Extract the [X, Y] coordinate from the center of the cell holding the provided text.  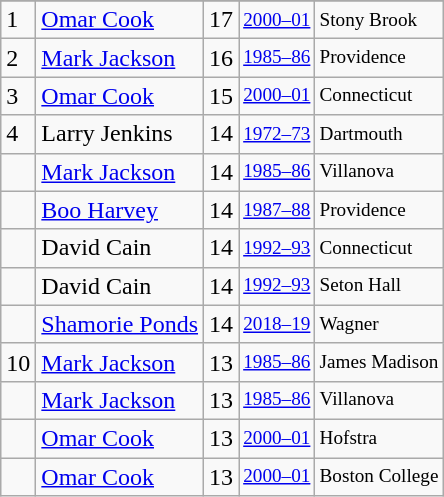
15 [222, 96]
4 [18, 134]
16 [222, 58]
1972–73 [277, 134]
1 [18, 20]
10 [18, 362]
James Madison [379, 362]
Hofstra [379, 438]
Wagner [379, 324]
17 [222, 20]
Shamorie Ponds [120, 324]
Boo Harvey [120, 210]
Boston College [379, 477]
1987–88 [277, 210]
3 [18, 96]
Stony Brook [379, 20]
2018–19 [277, 324]
2 [18, 58]
Dartmouth [379, 134]
Seton Hall [379, 286]
Larry Jenkins [120, 134]
